Locate the cell with the specified text and output its [X, Y] center coordinate. 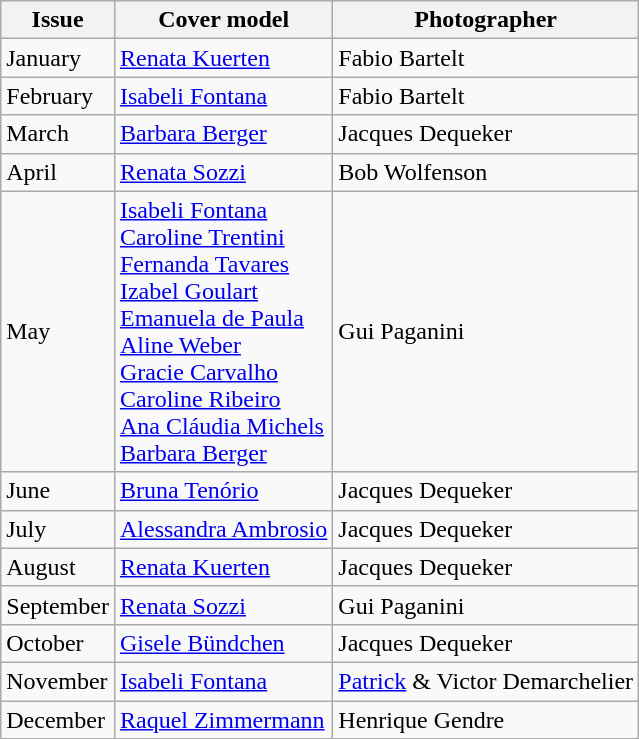
January [58, 58]
April [58, 172]
Raquel Zimmermann [223, 719]
March [58, 134]
September [58, 605]
Photographer [486, 20]
Bruna Tenório [223, 491]
August [58, 567]
October [58, 643]
Patrick & Victor Demarchelier [486, 681]
November [58, 681]
Alessandra Ambrosio [223, 529]
Gisele Bündchen [223, 643]
Bob Wolfenson [486, 172]
Henrique Gendre [486, 719]
December [58, 719]
May [58, 332]
Barbara Berger [223, 134]
June [58, 491]
July [58, 529]
Issue [58, 20]
Cover model [223, 20]
February [58, 96]
